For the text-containing cell, return its midpoint in (x, y) coordinate format. 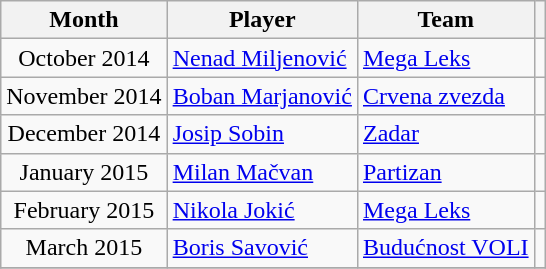
October 2014 (84, 58)
January 2015 (84, 172)
Boris Savović (262, 248)
November 2014 (84, 96)
February 2015 (84, 210)
Zadar (446, 134)
Milan Mačvan (262, 172)
Nenad Miljenović (262, 58)
Team (446, 20)
Nikola Jokić (262, 210)
Boban Marjanović (262, 96)
Month (84, 20)
Crvena zvezda (446, 96)
Budućnost VOLI (446, 248)
December 2014 (84, 134)
March 2015 (84, 248)
Partizan (446, 172)
Josip Sobin (262, 134)
Player (262, 20)
